Identify which cell holds the provided text, then report its [X, Y] central coordinate. 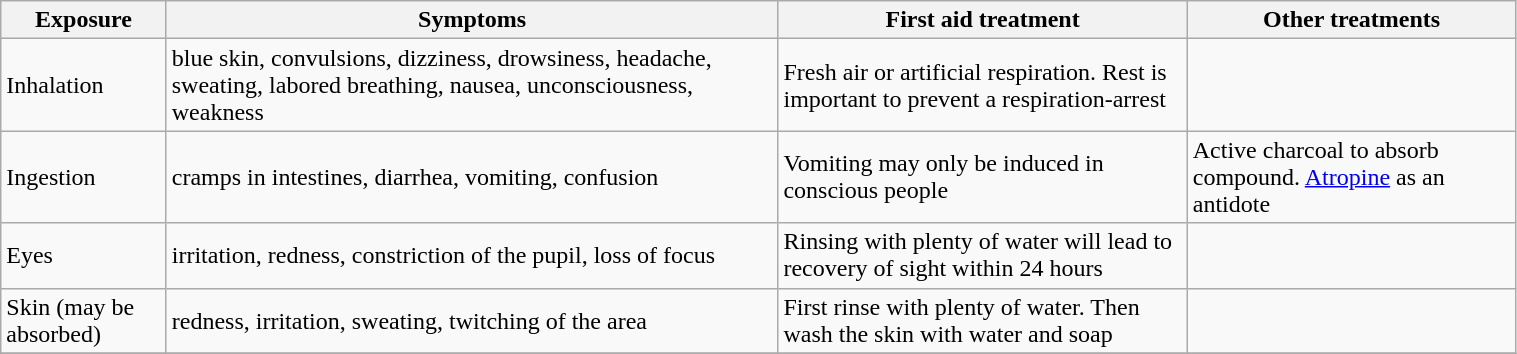
irritation, redness, constriction of the pupil, loss of focus [472, 256]
Other treatments [1352, 20]
Rinsing with plenty of water will lead to recovery of sight within 24 hours [982, 256]
Exposure [84, 20]
Ingestion [84, 177]
blue skin, convulsions, dizziness, drowsiness, headache, sweating, labored breathing, nausea, unconsciousness, weakness [472, 85]
redness, irritation, sweating, twitching of the area [472, 320]
Fresh air or artificial respiration. Rest is important to prevent a respiration-arrest [982, 85]
Vomiting may only be induced in conscious people [982, 177]
Active charcoal to absorb compound. Atropine as an antidote [1352, 177]
First rinse with plenty of water. Then wash the skin with water and soap [982, 320]
cramps in intestines, diarrhea, vomiting, confusion [472, 177]
Inhalation [84, 85]
Symptoms [472, 20]
Skin (may be absorbed) [84, 320]
First aid treatment [982, 20]
Eyes [84, 256]
